For the text-containing cell, return its midpoint in (x, y) coordinate format. 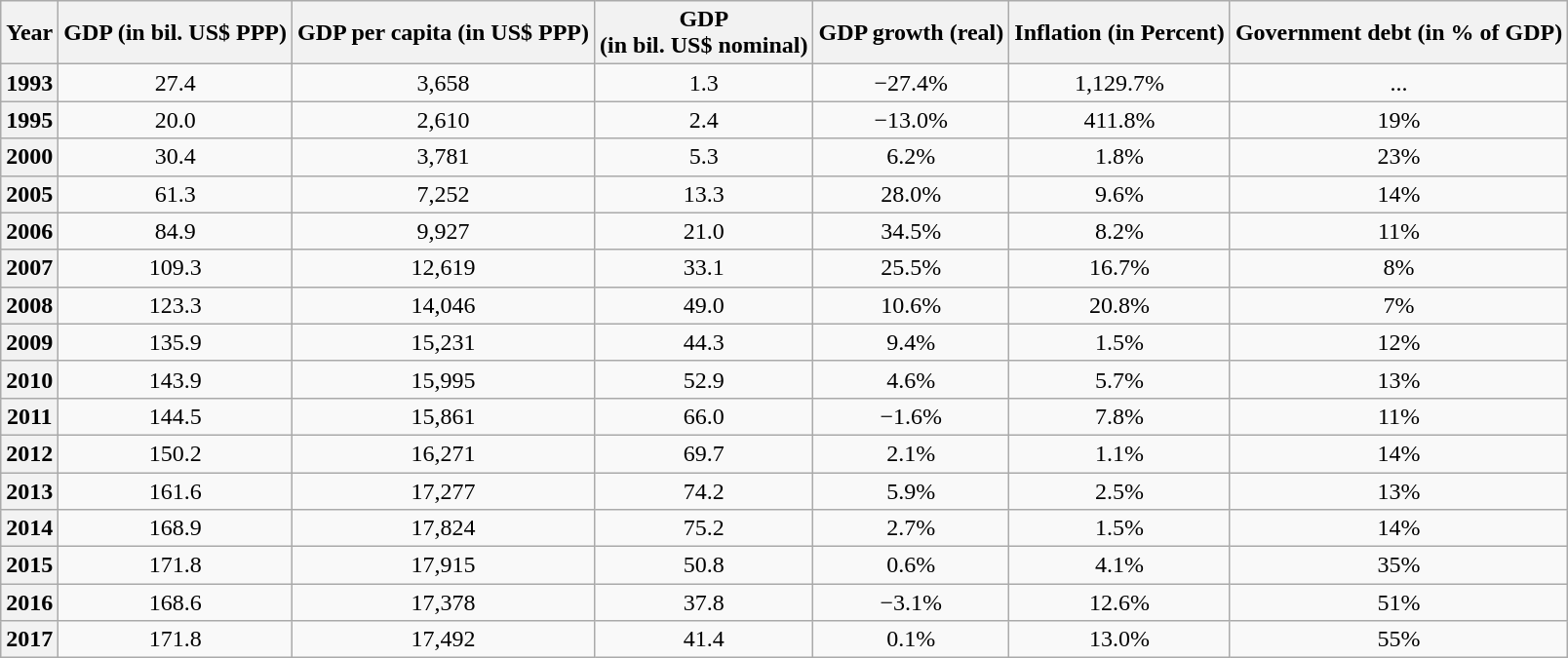
7.8% (1119, 416)
16,271 (444, 453)
75.2 (703, 528)
16.7% (1119, 268)
168.6 (176, 602)
9.4% (911, 342)
GDP growth (real) (911, 33)
52.9 (703, 379)
4.1% (1119, 565)
2.1% (911, 453)
1995 (29, 120)
8% (1398, 268)
Year (29, 33)
19% (1398, 120)
15,861 (444, 416)
0.6% (911, 565)
GDP(in bil. US$ nominal) (703, 33)
50.8 (703, 565)
2.7% (911, 528)
7% (1398, 305)
8.2% (1119, 231)
GDP (in bil. US$ PPP) (176, 33)
Inflation (in Percent) (1119, 33)
20.8% (1119, 305)
12,619 (444, 268)
2006 (29, 231)
14,046 (444, 305)
17,915 (444, 565)
1.1% (1119, 453)
30.4 (176, 157)
1.8% (1119, 157)
37.8 (703, 602)
2017 (29, 639)
123.3 (176, 305)
15,995 (444, 379)
2014 (29, 528)
135.9 (176, 342)
21.0 (703, 231)
69.7 (703, 453)
55% (1398, 639)
2.5% (1119, 490)
1993 (29, 83)
411.8% (1119, 120)
161.6 (176, 490)
27.4 (176, 83)
6.2% (911, 157)
9,927 (444, 231)
2,610 (444, 120)
84.9 (176, 231)
2000 (29, 157)
−3.1% (911, 602)
144.5 (176, 416)
5.7% (1119, 379)
5.3 (703, 157)
2013 (29, 490)
66.0 (703, 416)
2009 (29, 342)
17,824 (444, 528)
150.2 (176, 453)
−13.0% (911, 120)
15,231 (444, 342)
74.2 (703, 490)
Government debt (in % of GDP) (1398, 33)
13.3 (703, 194)
2011 (29, 416)
49.0 (703, 305)
44.3 (703, 342)
34.5% (911, 231)
7,252 (444, 194)
... (1398, 83)
143.9 (176, 379)
3,658 (444, 83)
25.5% (911, 268)
61.3 (176, 194)
41.4 (703, 639)
−27.4% (911, 83)
−1.6% (911, 416)
0.1% (911, 639)
109.3 (176, 268)
10.6% (911, 305)
168.9 (176, 528)
17,492 (444, 639)
2008 (29, 305)
28.0% (911, 194)
GDP per capita (in US$ PPP) (444, 33)
13.0% (1119, 639)
2015 (29, 565)
2016 (29, 602)
9.6% (1119, 194)
2.4 (703, 120)
3,781 (444, 157)
2010 (29, 379)
1.3 (703, 83)
12.6% (1119, 602)
1,129.7% (1119, 83)
35% (1398, 565)
33.1 (703, 268)
17,277 (444, 490)
2007 (29, 268)
12% (1398, 342)
2012 (29, 453)
5.9% (911, 490)
17,378 (444, 602)
2005 (29, 194)
4.6% (911, 379)
51% (1398, 602)
23% (1398, 157)
20.0 (176, 120)
